Search for the cell housing the specified text and yield its [x, y] center coordinate. 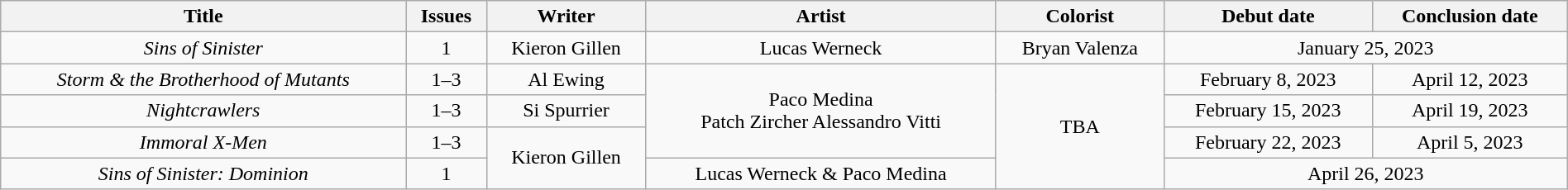
Conclusion date [1470, 17]
Sins of Sinister: Dominion [203, 173]
Issues [447, 17]
April 19, 2023 [1470, 111]
April 5, 2023 [1470, 142]
February 15, 2023 [1268, 111]
Nightcrawlers [203, 111]
Paco MedinaPatch Zircher Alessandro Vitti [820, 111]
Storm & the Brotherhood of Mutants [203, 79]
Title [203, 17]
February 22, 2023 [1268, 142]
Al Ewing [566, 79]
Immoral X-Men [203, 142]
Lucas Werneck & Paco Medina [820, 173]
Bryan Valenza [1080, 48]
February 8, 2023 [1268, 79]
Writer [566, 17]
Lucas Werneck [820, 48]
April 12, 2023 [1470, 79]
Colorist [1080, 17]
Sins of Sinister [203, 48]
Si Spurrier [566, 111]
Artist [820, 17]
January 25, 2023 [1365, 48]
Debut date [1268, 17]
April 26, 2023 [1365, 173]
TBA [1080, 126]
